Return (X, Y) of the center of cell containing provided text 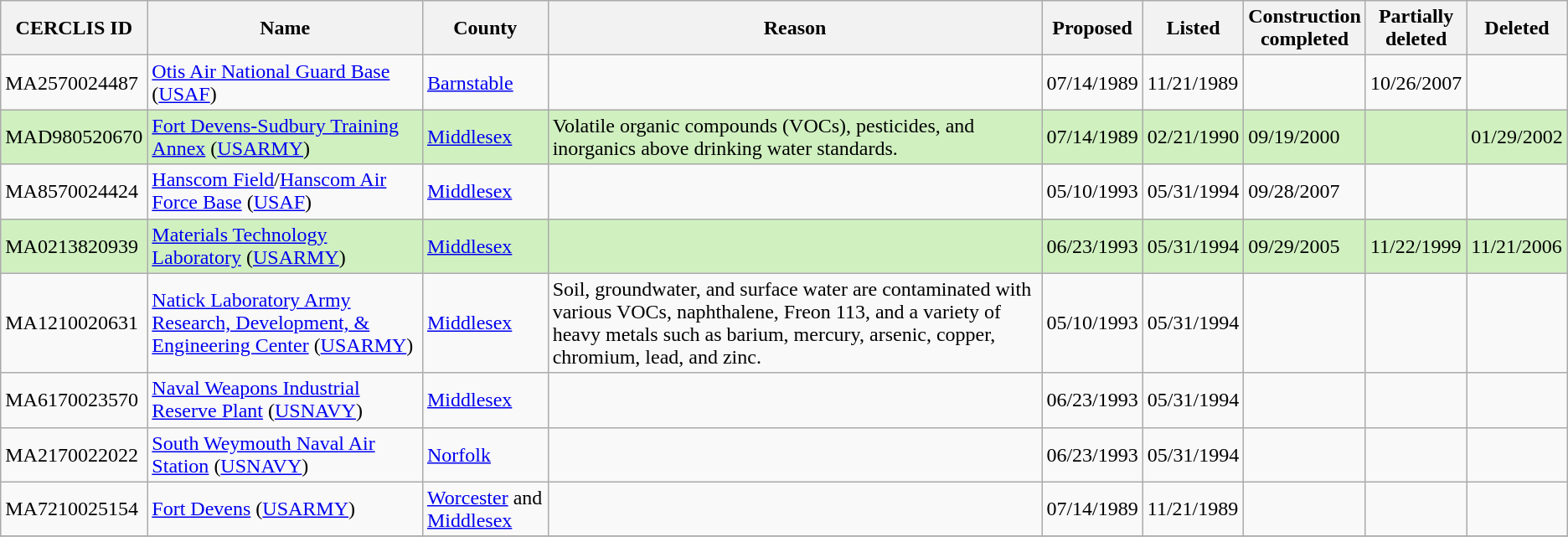
Hanscom Field/Hanscom Air Force Base (USAF) (285, 191)
02/21/1990 (1193, 137)
MA6170023570 (74, 400)
Natick Laboratory Army Research, Development, & Engineering Center (USARMY) (285, 323)
Materials Technology Laboratory (USARMY) (285, 246)
Partiallydeleted (1416, 28)
Name (285, 28)
09/29/2005 (1305, 246)
Listed (1193, 28)
CERCLIS ID (74, 28)
Otis Air National Guard Base (USAF) (285, 82)
Volatile organic compounds (VOCs), pesticides, and inorganics above drinking water standards. (795, 137)
Fort Devens (USARMY) (285, 509)
Proposed (1092, 28)
09/28/2007 (1305, 191)
Deleted (1517, 28)
MA1210020631 (74, 323)
MA2570024487 (74, 82)
10/26/2007 (1416, 82)
01/29/2002 (1517, 137)
Fort Devens-Sudbury Training Annex (USARMY) (285, 137)
Norfolk (485, 454)
South Weymouth Naval Air Station (USNAVY) (285, 454)
Worcester and Middlesex (485, 509)
11/22/1999 (1416, 246)
Naval Weapons Industrial Reserve Plant (USNAVY) (285, 400)
09/19/2000 (1305, 137)
MA7210025154 (74, 509)
County (485, 28)
Barnstable (485, 82)
MA2170022022 (74, 454)
11/21/2006 (1517, 246)
MA8570024424 (74, 191)
MA0213820939 (74, 246)
Reason (795, 28)
MAD980520670 (74, 137)
Constructioncompleted (1305, 28)
